Locate the cell with the specified text and output its [X, Y] center coordinate. 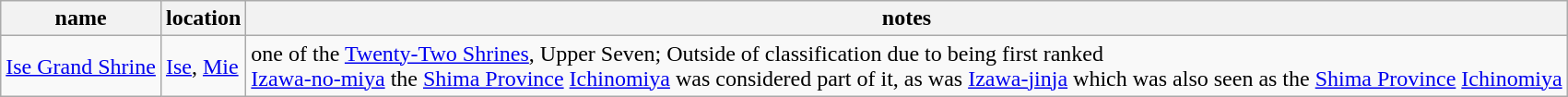
Ise Grand Shrine [81, 67]
notes [907, 18]
Ise, Mie [203, 67]
name [81, 18]
location [203, 18]
